Locate the cell with the specified text and output its (X, Y) center coordinate. 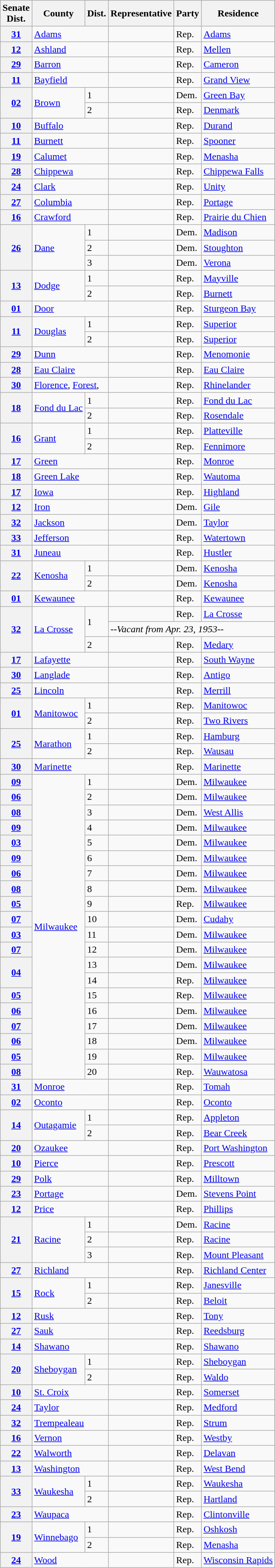
Wautoma (238, 477)
Unity (238, 186)
Prescott (238, 1163)
Party (188, 14)
Ozaukee (70, 1148)
6 (96, 858)
Port Washington (238, 1148)
South Wayne (238, 660)
Bayfield (70, 80)
Rosendale (238, 415)
Door (70, 309)
Rock (58, 1293)
Juneau (70, 553)
St. Croix (70, 1392)
Green (70, 461)
Janesville (238, 1285)
5 (96, 843)
26 (16, 248)
Strum (238, 1423)
Polk (70, 1178)
Mellen (238, 49)
Wauwatosa (238, 1072)
Columbia (70, 202)
Hamburg (238, 736)
Jackson (70, 522)
Beloit (238, 1301)
--Vacant from Apr. 23, 1953-- (192, 629)
SenateDist. (16, 14)
Vernon (70, 1438)
Cudahy (238, 919)
Sauk (70, 1331)
Jefferson (70, 538)
Gile (238, 507)
Tomah (238, 1087)
Appleton (238, 1117)
Calumet (70, 156)
Langlade (70, 675)
West Allis (238, 812)
Winnebago (58, 1537)
Sturgeon Bay (238, 309)
Florence, Forest, (70, 385)
Hartland (238, 1499)
Barron (70, 65)
Washington (70, 1469)
Grant (58, 438)
Brown (58, 103)
Marathon (58, 744)
Representative (141, 14)
Dodge (58, 286)
Mount Pleasant (238, 1255)
Wisconsin Rapids (238, 1560)
04 (16, 973)
Ashland (70, 49)
Verona (238, 263)
Dist. (96, 14)
Iron (70, 507)
Stoughton (238, 248)
Green Lake (70, 477)
County (58, 14)
Residence (238, 14)
Oshkosh (238, 1530)
Phillips (238, 1209)
Durand (238, 125)
Wood (70, 1560)
Denmark (238, 110)
Reedsburg (238, 1331)
Trempealeau (70, 1423)
Crawford (70, 217)
Somerset (238, 1392)
Waldo (238, 1377)
Buffalo (70, 125)
Pierce (70, 1163)
Clintonville (238, 1514)
Walworth (70, 1453)
Prairie du Chien (238, 217)
Bear Creek (238, 1133)
7 (96, 873)
Mayville (238, 278)
Dane (58, 248)
8 (96, 888)
Outagamie (58, 1125)
Douglas (58, 332)
Rusk (70, 1316)
Merrill (238, 690)
Fennimore (238, 446)
Wausau (238, 751)
Clark (70, 186)
Two Rivers (238, 721)
Rhinelander (238, 385)
4 (96, 827)
Green Bay (238, 95)
Dunn (70, 354)
Chippewa Falls (238, 171)
Delavan (238, 1453)
Richland (70, 1270)
Tony (238, 1316)
Price (70, 1209)
Spooner (238, 141)
Chippewa (70, 171)
Cameron (238, 65)
Westby (238, 1438)
Medford (238, 1407)
Lafayette (70, 660)
Milltown (238, 1178)
West Bend (238, 1469)
Stevens Point (238, 1194)
Hustler (238, 553)
9 (96, 904)
Lincoln (70, 690)
Antigo (238, 675)
21 (16, 1240)
Waupaca (70, 1514)
Highland (238, 492)
Grand View (238, 80)
Madison (238, 233)
Platteville (238, 431)
Iowa (70, 492)
Watertown (238, 538)
Medary (238, 644)
Menomonie (238, 354)
Richland Center (238, 1270)
